Extract the [X, Y] coordinate from the center of the cell holding the provided text.  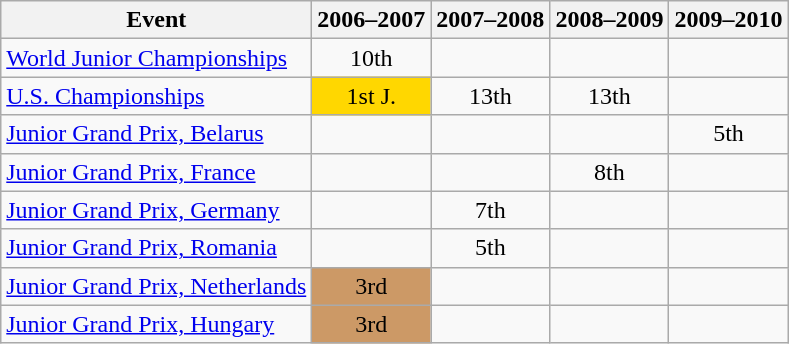
1st J. [372, 96]
Junior Grand Prix, Netherlands [156, 286]
Junior Grand Prix, Belarus [156, 134]
2006–2007 [372, 20]
World Junior Championships [156, 58]
2007–2008 [490, 20]
7th [490, 210]
Junior Grand Prix, France [156, 172]
2009–2010 [728, 20]
Junior Grand Prix, Germany [156, 210]
Junior Grand Prix, Hungary [156, 324]
U.S. Championships [156, 96]
8th [610, 172]
10th [372, 58]
2008–2009 [610, 20]
Event [156, 20]
Junior Grand Prix, Romania [156, 248]
